Provide the [x, y] coordinate of the cell's center where the given text is located.  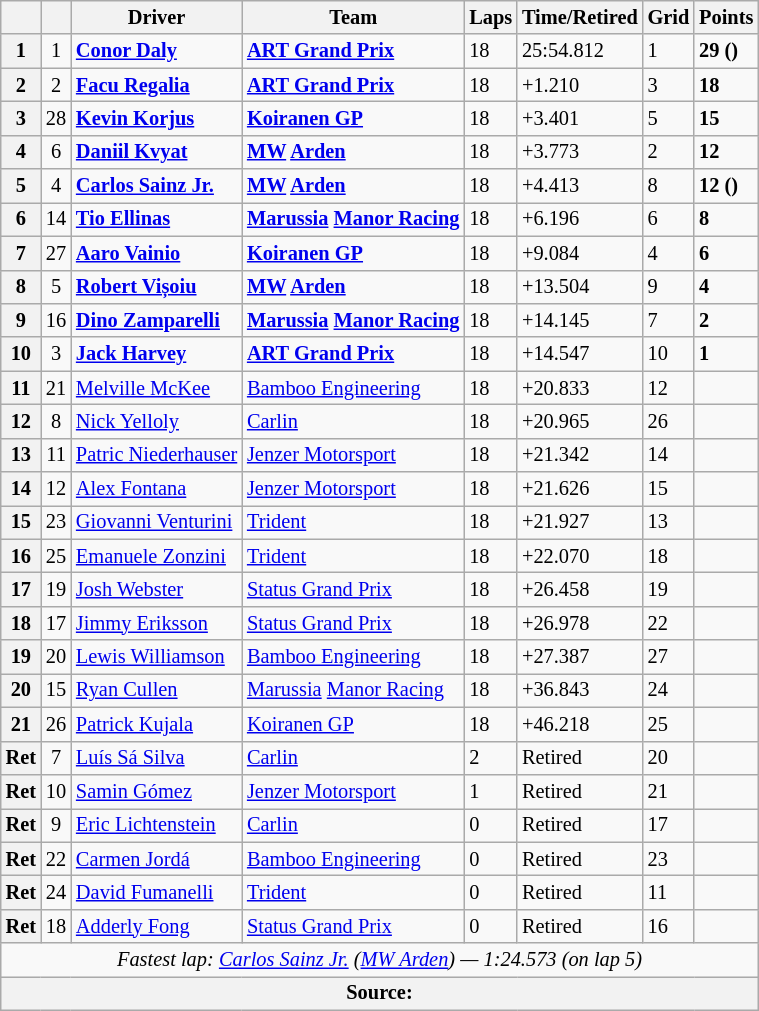
Nick Yelloly [156, 421]
+4.413 [580, 186]
+22.070 [580, 556]
Fastest lap: Carlos Sainz Jr. (MW Arden) — 1:24.573 (on lap 5) [380, 960]
+13.504 [580, 287]
29 () [726, 51]
Luís Sá Silva [156, 758]
Aaro Vainio [156, 253]
Robert Vișoiu [156, 287]
28 [56, 118]
12 () [726, 186]
+20.833 [580, 388]
+21.626 [580, 489]
+26.458 [580, 589]
+14.145 [580, 320]
+21.927 [580, 522]
Carmen Jordá [156, 859]
Emanuele Zonzini [156, 556]
+9.084 [580, 253]
Conor Daly [156, 51]
+36.843 [580, 690]
+3.401 [580, 118]
+3.773 [580, 152]
+14.547 [580, 354]
25:54.812 [580, 51]
Carlos Sainz Jr. [156, 186]
Patrick Kujala [156, 724]
Daniil Kvyat [156, 152]
+21.342 [580, 455]
Giovanni Venturini [156, 522]
+6.196 [580, 219]
Grid [669, 17]
Lewis Williamson [156, 657]
Kevin Korjus [156, 118]
+46.218 [580, 724]
Jimmy Eriksson [156, 623]
+26.978 [580, 623]
Team [353, 17]
Josh Webster [156, 589]
Tio Ellinas [156, 219]
Points [726, 17]
Facu Regalia [156, 85]
Source: [380, 993]
+20.965 [580, 421]
Melville McKee [156, 388]
Jack Harvey [156, 354]
Dino Zamparelli [156, 320]
Eric Lichtenstein [156, 825]
Ryan Cullen [156, 690]
Adderly Fong [156, 926]
+1.210 [580, 85]
David Fumanelli [156, 892]
Samin Gómez [156, 791]
Driver [156, 17]
Time/Retired [580, 17]
Alex Fontana [156, 489]
+27.387 [580, 657]
Patric Niederhauser [156, 455]
Laps [490, 17]
